Pinpoint the cell where the given text exists, returning its [X, Y] midpoint coordinate. 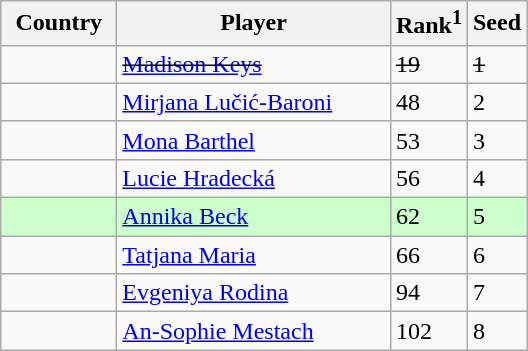
Lucie Hradecká [254, 178]
Madison Keys [254, 64]
3 [496, 140]
66 [428, 255]
6 [496, 255]
2 [496, 102]
94 [428, 293]
1 [496, 64]
53 [428, 140]
56 [428, 178]
Tatjana Maria [254, 255]
62 [428, 217]
An-Sophie Mestach [254, 331]
Annika Beck [254, 217]
8 [496, 331]
Country [59, 24]
Mona Barthel [254, 140]
5 [496, 217]
Rank1 [428, 24]
4 [496, 178]
Mirjana Lučić-Baroni [254, 102]
7 [496, 293]
102 [428, 331]
Evgeniya Rodina [254, 293]
19 [428, 64]
Player [254, 24]
48 [428, 102]
Seed [496, 24]
